Find where the given text appears and provide that cell's center as (X, Y) coordinate. 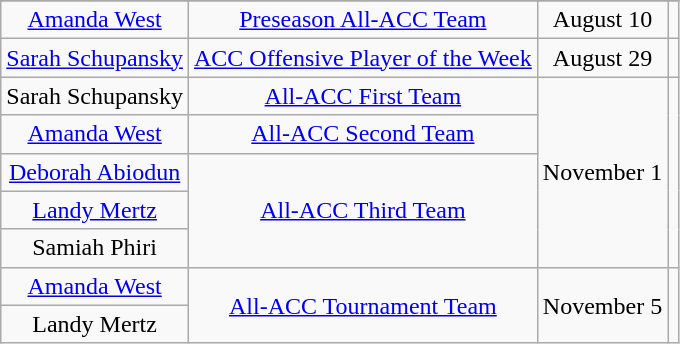
ACC Offensive Player of the Week (362, 58)
All-ACC First Team (362, 96)
Samiah Phiri (95, 248)
All-ACC Tournament Team (362, 305)
August 29 (602, 58)
Deborah Abiodun (95, 172)
August 10 (602, 20)
November 1 (602, 172)
All-ACC Third Team (362, 210)
November 5 (602, 305)
Preseason All-ACC Team (362, 20)
All-ACC Second Team (362, 134)
